Provide the (x, y) coordinate of the cell's center where the given text is located.  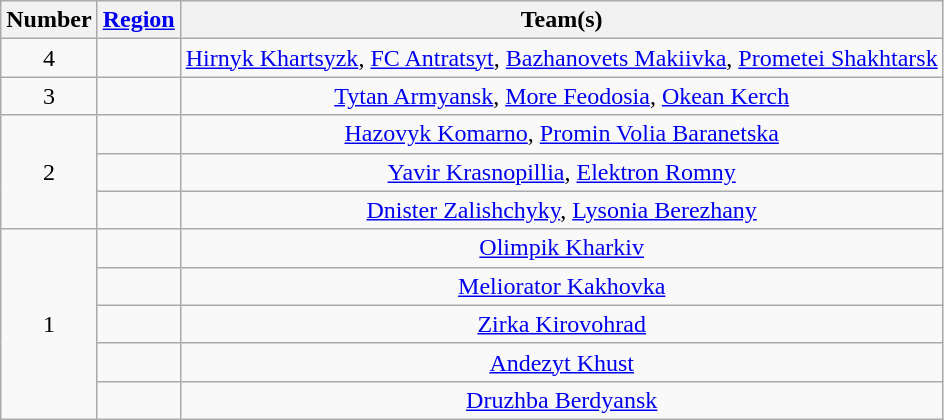
Yavir Krasnopillia, Elektron Romny (562, 172)
Olimpik Kharkiv (562, 248)
Hazovyk Komarno, Promin Volia Baranetska (562, 134)
3 (49, 96)
Druzhba Berdyansk (562, 400)
Zirka Kirovohrad (562, 324)
Region (138, 20)
2 (49, 172)
1 (49, 324)
4 (49, 58)
Meliorator Kakhovka (562, 286)
Andezyt Khust (562, 362)
Number (49, 20)
Tytan Armyansk, More Feodosia, Okean Kerch (562, 96)
Hirnyk Khartsyzk, FC Antratsyt, Bazhanovets Makiivka, Prometei Shakhtarsk (562, 58)
Dnister Zalishchyky, Lysonia Berezhany (562, 210)
Team(s) (562, 20)
